Extract the (x, y) coordinate from the center of the cell holding the provided text.  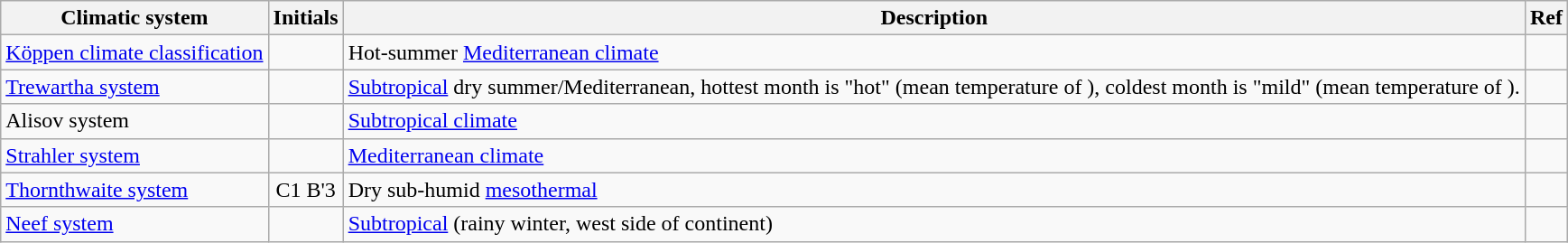
Climatic system (135, 18)
Neef system (135, 224)
Hot-summer Mediterranean climate (933, 52)
Thornthwaite system (135, 190)
Subtropical (rainy winter, west side of continent) (933, 224)
Initials (305, 18)
Description (933, 18)
C1 B'3 (305, 190)
Köppen climate classification (135, 52)
Subtropical climate (933, 121)
Trewartha system (135, 87)
Alisov system (135, 121)
Subtropical dry summer/Mediterranean, hottest month is "hot" (mean temperature of ), coldest month is "mild" (mean temperature of ). (933, 87)
Mediterranean climate (933, 155)
Strahler system (135, 155)
Ref (1545, 18)
Dry sub-humid mesothermal (933, 190)
